Scan for the cell matching the given text and deliver its (x, y) coordinate at center. 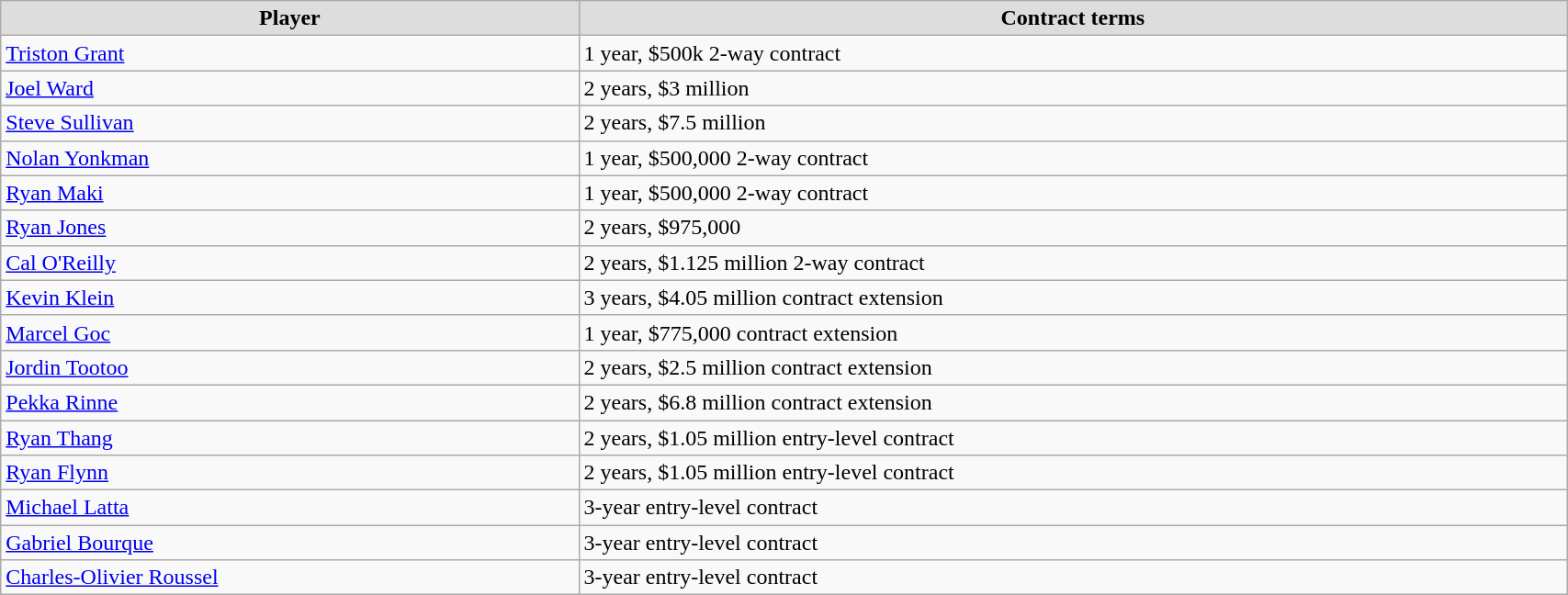
2 years, $975,000 (1073, 228)
2 years, $6.8 million contract extension (1073, 402)
2 years, $7.5 million (1073, 123)
Ryan Thang (290, 438)
Cal O'Reilly (290, 263)
Jordin Tootoo (290, 367)
Joel Ward (290, 88)
2 years, $2.5 million contract extension (1073, 367)
2 years, $1.125 million 2-way contract (1073, 263)
1 year, $775,000 contract extension (1073, 332)
Kevin Klein (290, 297)
Steve Sullivan (290, 123)
Ryan Jones (290, 228)
Ryan Maki (290, 193)
2 years, $3 million (1073, 88)
Player (290, 18)
Gabriel Bourque (290, 543)
Nolan Yonkman (290, 158)
Pekka Rinne (290, 402)
Michael Latta (290, 508)
3 years, $4.05 million contract extension (1073, 297)
Ryan Flynn (290, 473)
Marcel Goc (290, 332)
1 year, $500k 2-way contract (1073, 53)
Triston Grant (290, 53)
Contract terms (1073, 18)
Charles-Olivier Roussel (290, 578)
